Return the [X, Y] coordinate for the center point of the cell that contains the specified text.  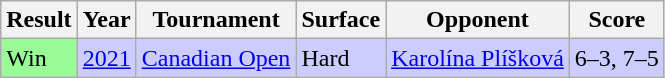
Score [616, 20]
6–3, 7–5 [616, 58]
2021 [106, 58]
Year [106, 20]
Surface [341, 20]
Karolína Plíšková [478, 58]
Result [39, 20]
Hard [341, 58]
Opponent [478, 20]
Win [39, 58]
Canadian Open [216, 58]
Tournament [216, 20]
